Locate the cell with the specified text and output its (x, y) center coordinate. 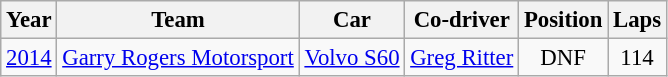
Co-driver (462, 20)
Greg Ritter (462, 58)
Volvo S60 (352, 58)
Team (178, 20)
114 (638, 58)
Position (564, 20)
Laps (638, 20)
Car (352, 20)
DNF (564, 58)
2014 (29, 58)
Garry Rogers Motorsport (178, 58)
Year (29, 20)
